Output the (X, Y) coordinate of the center of the cell containing the given text.  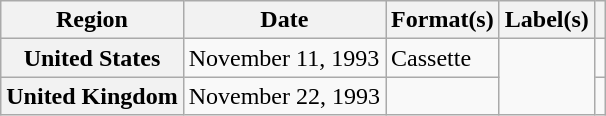
United States (92, 58)
Date (284, 20)
Cassette (443, 58)
Format(s) (443, 20)
United Kingdom (92, 96)
November 22, 1993 (284, 96)
November 11, 1993 (284, 58)
Region (92, 20)
Label(s) (546, 20)
